Return the (x, y) coordinate for the center point of the cell that contains the specified text.  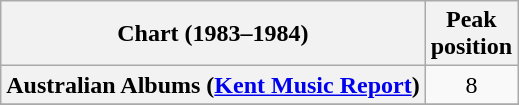
8 (471, 85)
Chart (1983–1984) (213, 34)
Australian Albums (Kent Music Report) (213, 85)
Peakposition (471, 34)
